Pinpoint the cell where the given text exists, returning its [x, y] midpoint coordinate. 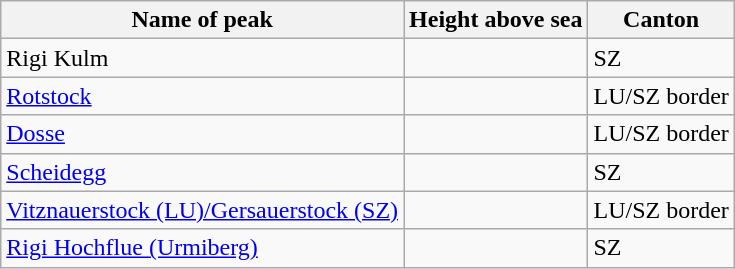
Dosse [202, 134]
Vitznauerstock (LU)/Gersauerstock (SZ) [202, 210]
Scheidegg [202, 172]
Rotstock [202, 96]
Name of peak [202, 20]
Canton [661, 20]
Rigi Kulm [202, 58]
Rigi Hochflue (Urmiberg) [202, 248]
Height above sea [496, 20]
